Find where the given text appears and provide that cell's center as [x, y] coordinate. 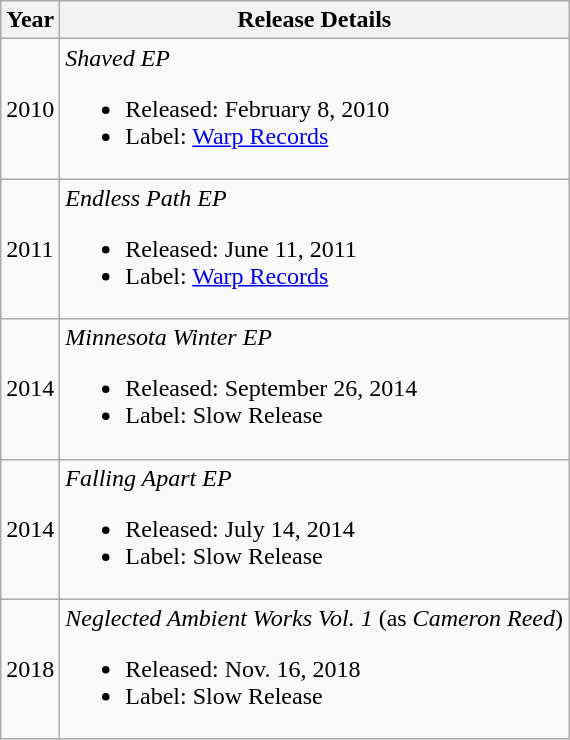
Falling Apart EPReleased: July 14, 2014Label: Slow Release [314, 529]
Year [30, 20]
Shaved EPReleased: February 8, 2010Label: Warp Records [314, 109]
Minnesota Winter EPReleased: September 26, 2014Label: Slow Release [314, 389]
Endless Path EPReleased: June 11, 2011Label: Warp Records [314, 249]
2010 [30, 109]
Release Details [314, 20]
2018 [30, 669]
2011 [30, 249]
Neglected Ambient Works Vol. 1 (as Cameron Reed)Released: Nov. 16, 2018Label: Slow Release [314, 669]
